Provide the (X, Y) coordinate of the cell's center where the given text is located.  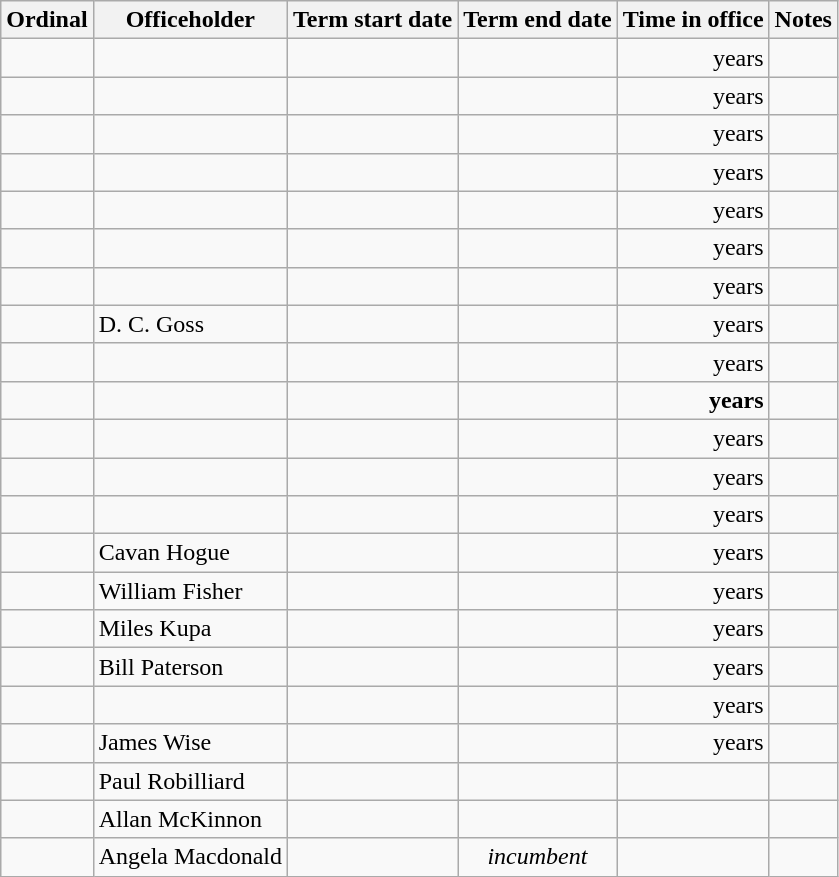
Notes (803, 20)
D. C. Goss (190, 324)
Term end date (538, 20)
Angela Macdonald (190, 857)
Cavan Hogue (190, 553)
Time in office (693, 20)
Paul Robilliard (190, 781)
Term start date (373, 20)
Officeholder (190, 20)
Miles Kupa (190, 629)
Bill Paterson (190, 667)
incumbent (538, 857)
William Fisher (190, 591)
Allan McKinnon (190, 819)
James Wise (190, 743)
Ordinal (47, 20)
